Return [X, Y] of the center of cell containing provided text 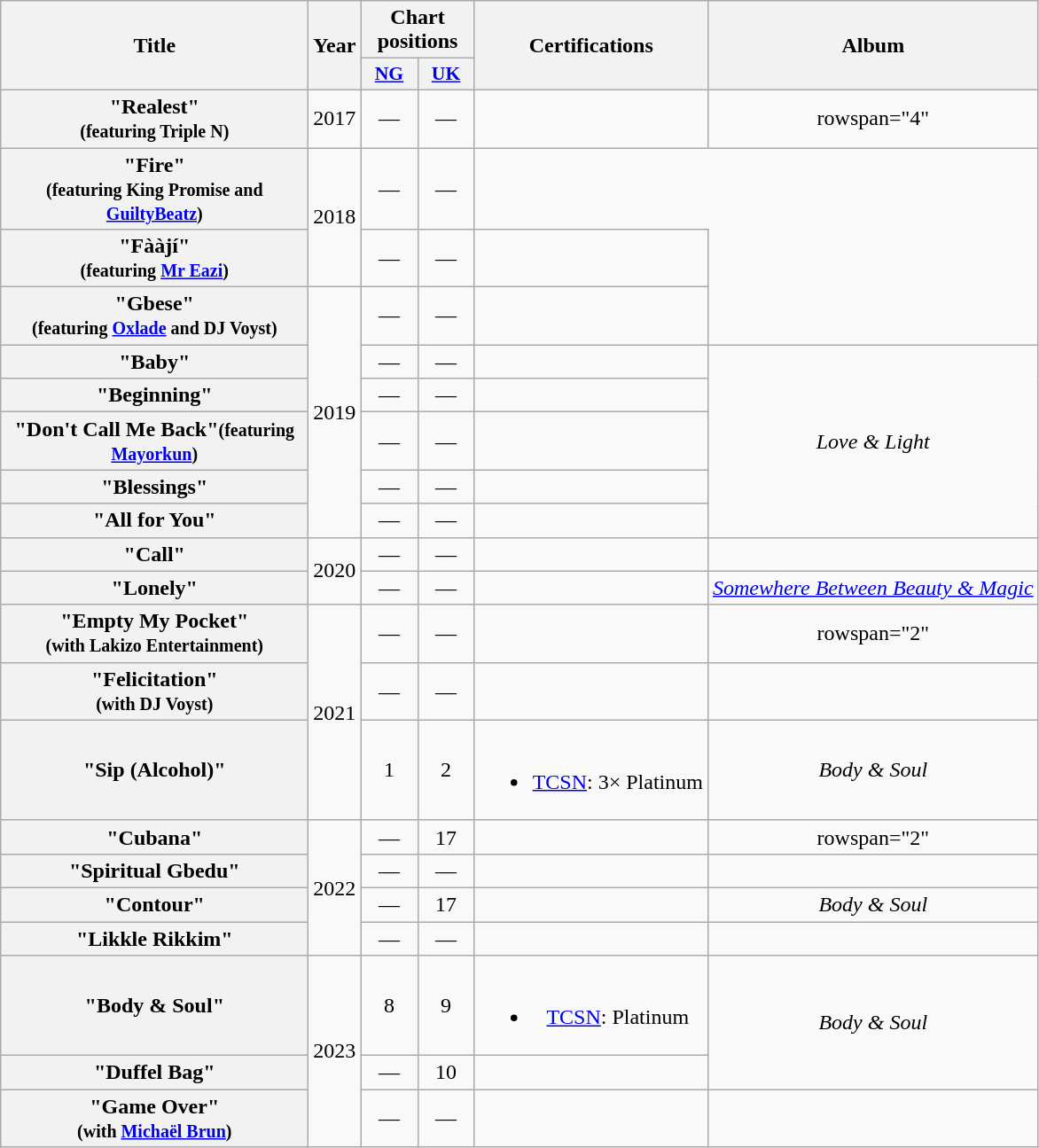
"Blessings" [154, 487]
"Gbese"(featuring Oxlade and DJ Voyst) [154, 316]
Album [872, 46]
"Lonely" [154, 588]
"All for You" [154, 520]
"Body & Soul" [154, 1005]
UK [446, 74]
2021 [335, 713]
"Spiritual Gbedu" [154, 871]
"Contour" [154, 904]
1 [389, 769]
"Realest"(featuring Triple N) [154, 119]
2017 [335, 119]
2023 [335, 1051]
Title [154, 46]
2018 [335, 216]
2022 [335, 887]
8 [389, 1005]
"Game Over"(with Michaël Brun) [154, 1119]
"Felicitation"(with DJ Voyst) [154, 691]
"Cubana" [154, 837]
"Don't Call Me Back"(featuring Mayorkun) [154, 441]
"Fààjí"(featuring Mr Eazi) [154, 259]
Year [335, 46]
"Sip (Alcohol)" [154, 769]
10 [446, 1073]
"Duffel Bag" [154, 1073]
"Fire"(featuring King Promise and GuiltyBeatz) [154, 188]
TCSN: 3× Platinum [590, 769]
TCSN: Platinum [590, 1005]
"Likkle Rikkim" [154, 939]
"Call" [154, 554]
rowspan="4" [872, 119]
2020 [335, 571]
2019 [335, 412]
Certifications [590, 46]
NG [389, 74]
"Baby" [154, 362]
Chart positions [418, 30]
"Empty My Pocket"(with Lakizo Entertainment) [154, 633]
"Beginning" [154, 395]
Love & Light [872, 441]
Somewhere Between Beauty & Magic [872, 588]
2 [446, 769]
9 [446, 1005]
